Search for the cell housing the specified text and yield its [X, Y] center coordinate. 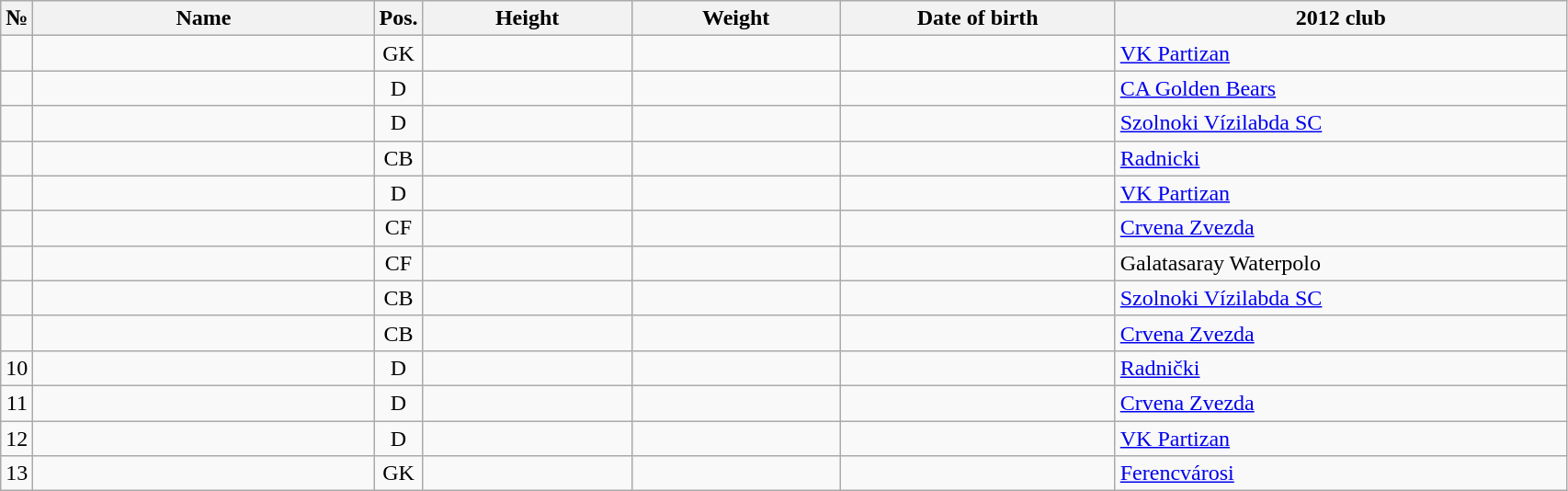
Pos. [399, 18]
Ferencvárosi [1340, 474]
Name [204, 18]
13 [17, 474]
2012 club [1340, 18]
12 [17, 439]
Radnicki [1340, 158]
10 [17, 368]
№ [17, 18]
Weight [735, 18]
Galatasaray Waterpolo [1340, 263]
11 [17, 403]
Height [528, 18]
Radnički [1340, 368]
Date of birth [978, 18]
CA Golden Bears [1340, 88]
